Output the [x, y] coordinate of the center of the cell containing the given text.  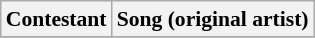
Contestant [56, 19]
Song (original artist) [213, 19]
